Find where the given text appears and provide that cell's center as [X, Y] coordinate. 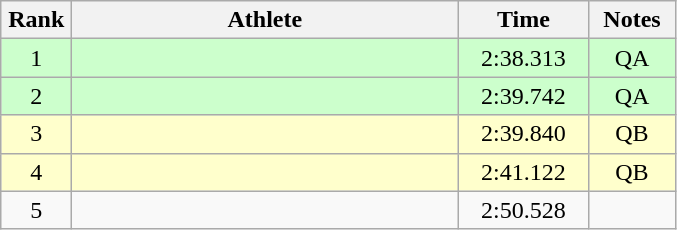
4 [36, 172]
1 [36, 58]
2:50.528 [524, 210]
Time [524, 20]
Rank [36, 20]
2:39.840 [524, 134]
2:39.742 [524, 96]
5 [36, 210]
Notes [632, 20]
3 [36, 134]
2:41.122 [524, 172]
2 [36, 96]
2:38.313 [524, 58]
Athlete [265, 20]
